Provide the (X, Y) coordinate of the cell's center where the given text is located.  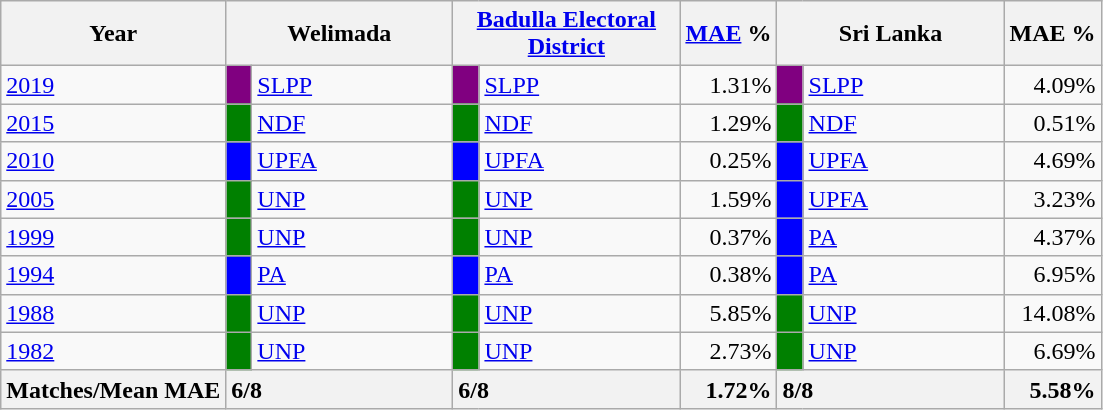
3.23% (1052, 199)
2019 (114, 85)
Sri Lanka (890, 34)
2005 (114, 199)
1.31% (728, 85)
Badulla Electoral District (566, 34)
1.59% (728, 199)
1999 (114, 237)
4.09% (1052, 85)
Matches/Mean MAE (114, 389)
Year (114, 34)
5.85% (728, 313)
8/8 (890, 389)
0.37% (728, 237)
2010 (114, 161)
0.38% (728, 275)
1994 (114, 275)
6.69% (1052, 351)
1982 (114, 351)
2.73% (728, 351)
1.29% (728, 123)
1988 (114, 313)
1.72% (728, 389)
5.58% (1052, 389)
0.51% (1052, 123)
4.37% (1052, 237)
6.95% (1052, 275)
0.25% (728, 161)
4.69% (1052, 161)
14.08% (1052, 313)
Welimada (340, 34)
2015 (114, 123)
